Capture the cell that displays the provided text and extract its (X, Y) central coordinate. 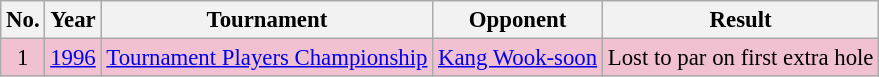
Opponent (518, 20)
Result (740, 20)
Tournament (267, 20)
Year (73, 20)
No. (23, 20)
1 (23, 58)
Kang Wook-soon (518, 58)
Lost to par on first extra hole (740, 58)
1996 (73, 58)
Tournament Players Championship (267, 58)
